Detect which cell encompasses the target text, then output its (X, Y) center coordinate. 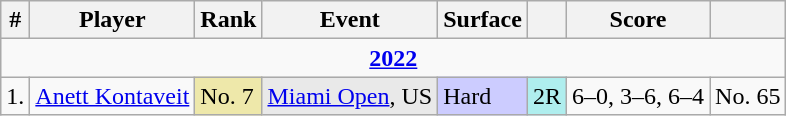
No. 7 (228, 96)
Anett Kontaveit (112, 96)
Miami Open, US (350, 96)
2022 (394, 58)
6–0, 3–6, 6–4 (638, 96)
Surface (483, 20)
Player (112, 20)
Event (350, 20)
Hard (483, 96)
# (16, 20)
Score (638, 20)
2R (546, 96)
No. 65 (748, 96)
1. (16, 96)
Rank (228, 20)
